Search for the cell housing the specified text and yield its [X, Y] center coordinate. 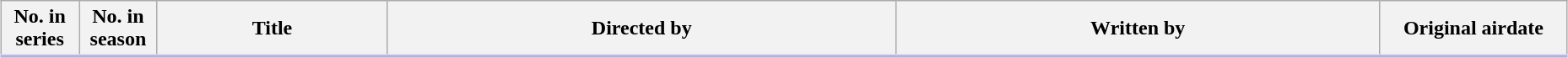
Directed by [641, 29]
Title [272, 29]
Original airdate [1473, 29]
Written by [1138, 29]
No. in series [41, 29]
No. in season [118, 29]
